Pinpoint the cell where the given text exists, returning its (X, Y) midpoint coordinate. 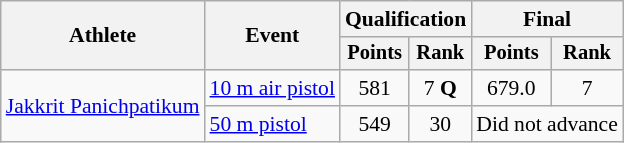
Athlete (103, 36)
10 m air pistol (272, 88)
549 (374, 124)
Jakkrit Panichpatikum (103, 106)
Final (547, 19)
Qualification (406, 19)
679.0 (511, 88)
50 m pistol (272, 124)
7 (587, 88)
Did not advance (547, 124)
Event (272, 36)
30 (440, 124)
581 (374, 88)
7 Q (440, 88)
